Search for the cell housing the specified text and yield its (X, Y) center coordinate. 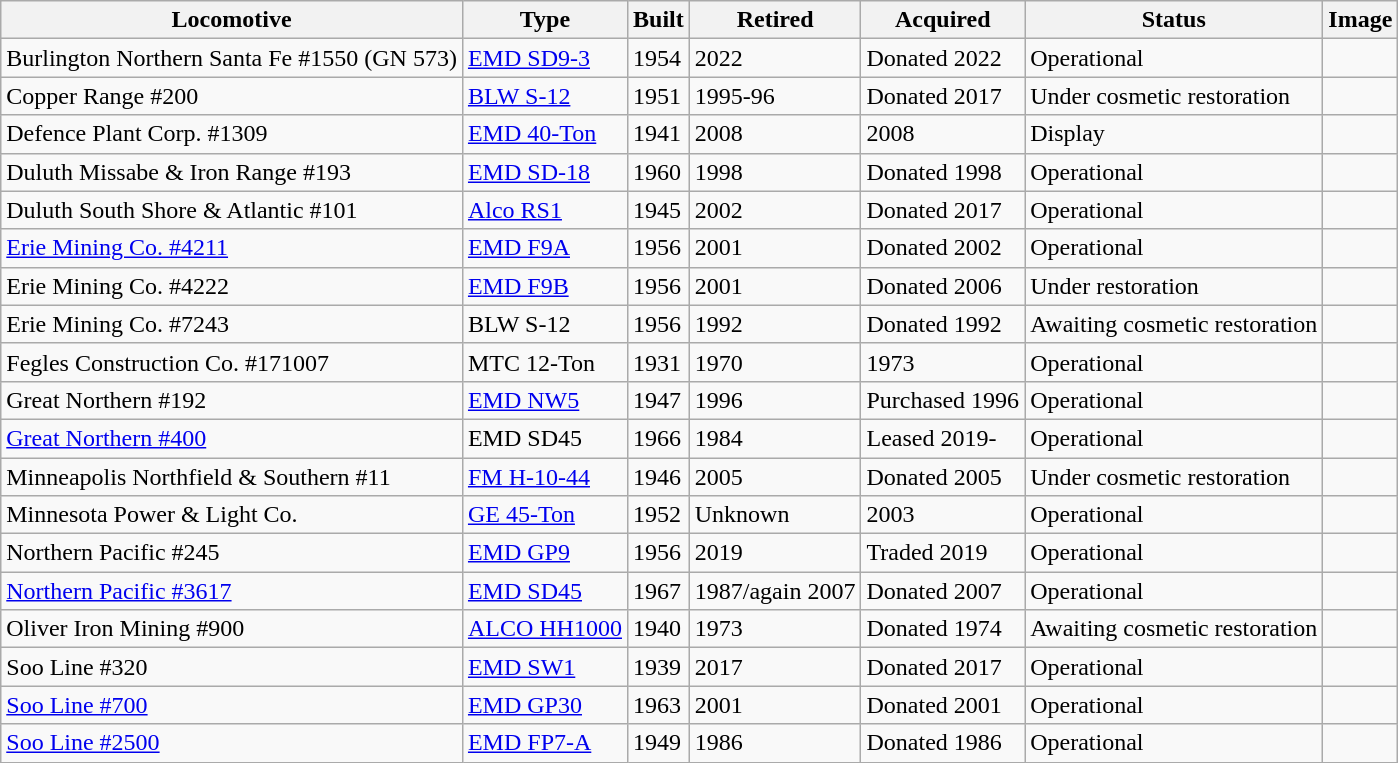
1947 (658, 400)
Minnesota Power & Light Co. (232, 515)
1951 (658, 96)
Great Northern #192 (232, 400)
ALCO HH1000 (544, 629)
1992 (775, 324)
1995-96 (775, 96)
Duluth Missabe & Iron Range #193 (232, 172)
EMD SD-18 (544, 172)
2002 (775, 210)
Built (658, 20)
Leased 2019- (943, 438)
1970 (775, 362)
Burlington Northern Santa Fe #1550 (GN 573) (232, 58)
1952 (658, 515)
EMD GP30 (544, 705)
EMD FP7-A (544, 743)
2005 (775, 477)
MTC 12-Ton (544, 362)
Soo Line #2500 (232, 743)
Donated 2001 (943, 705)
Retired (775, 20)
2022 (775, 58)
Display (1174, 134)
1967 (658, 591)
Donated 2022 (943, 58)
Duluth South Shore & Atlantic #101 (232, 210)
1963 (658, 705)
1940 (658, 629)
Traded 2019 (943, 553)
Image (1360, 20)
Copper Range #200 (232, 96)
1987/again 2007 (775, 591)
1960 (658, 172)
1998 (775, 172)
Minneapolis Northfield & Southern #11 (232, 477)
1941 (658, 134)
Locomotive (232, 20)
FM H-10-44 (544, 477)
EMD 40-Ton (544, 134)
Soo Line #320 (232, 667)
2017 (775, 667)
Type (544, 20)
Donated 2007 (943, 591)
EMD SW1 (544, 667)
Erie Mining Co. #4222 (232, 286)
1945 (658, 210)
EMD SD9-3 (544, 58)
Donated 1998 (943, 172)
GE 45-Ton (544, 515)
Donated 1974 (943, 629)
Under restoration (1174, 286)
1946 (658, 477)
Defence Plant Corp. #1309 (232, 134)
Donated 2002 (943, 248)
Erie Mining Co. #4211 (232, 248)
Northern Pacific #3617 (232, 591)
1931 (658, 362)
Great Northern #400 (232, 438)
Fegles Construction Co. #171007 (232, 362)
2003 (943, 515)
1986 (775, 743)
1954 (658, 58)
Unknown (775, 515)
2019 (775, 553)
EMD GP9 (544, 553)
Donated 1986 (943, 743)
Erie Mining Co. #7243 (232, 324)
Donated 2006 (943, 286)
1939 (658, 667)
Oliver Iron Mining #900 (232, 629)
Status (1174, 20)
Purchased 1996 (943, 400)
EMD F9A (544, 248)
1966 (658, 438)
Northern Pacific #245 (232, 553)
1996 (775, 400)
EMD F9B (544, 286)
Donated 2005 (943, 477)
EMD NW5 (544, 400)
Acquired (943, 20)
Alco RS1 (544, 210)
Donated 1992 (943, 324)
1984 (775, 438)
Soo Line #700 (232, 705)
1949 (658, 743)
